Find where the given text appears and provide that cell's center as (X, Y) coordinate. 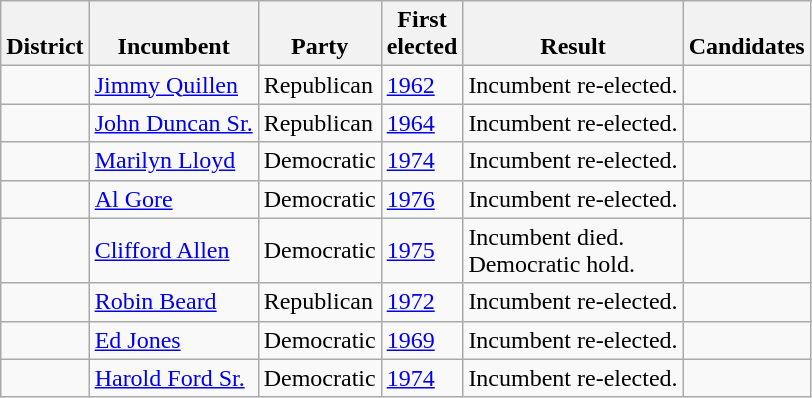
John Duncan Sr. (174, 123)
Marilyn Lloyd (174, 161)
1972 (422, 302)
1969 (422, 340)
1976 (422, 199)
1964 (422, 123)
1962 (422, 85)
Ed Jones (174, 340)
Robin Beard (174, 302)
Incumbent (174, 34)
District (45, 34)
Harold Ford Sr. (174, 378)
Candidates (746, 34)
Party (320, 34)
1975 (422, 250)
Incumbent died.Democratic hold. (573, 250)
Al Gore (174, 199)
Jimmy Quillen (174, 85)
Clifford Allen (174, 250)
Result (573, 34)
Firstelected (422, 34)
